Capture the cell that displays the provided text and extract its (x, y) central coordinate. 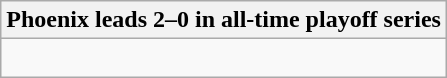
Phoenix leads 2–0 in all-time playoff series (224, 20)
